Return the [X, Y] coordinate for the center point of the cell that contains the specified text.  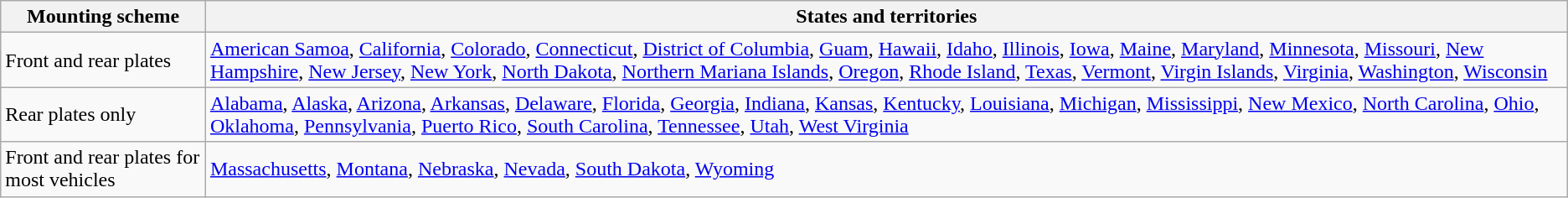
Rear plates only [104, 114]
Front and rear plates for most vehicles [104, 169]
Mounting scheme [104, 17]
Massachusetts, Montana, Nebraska, Nevada, South Dakota, Wyoming [886, 169]
Front and rear plates [104, 60]
States and territories [886, 17]
